Capture the cell that displays the provided text and extract its [X, Y] central coordinate. 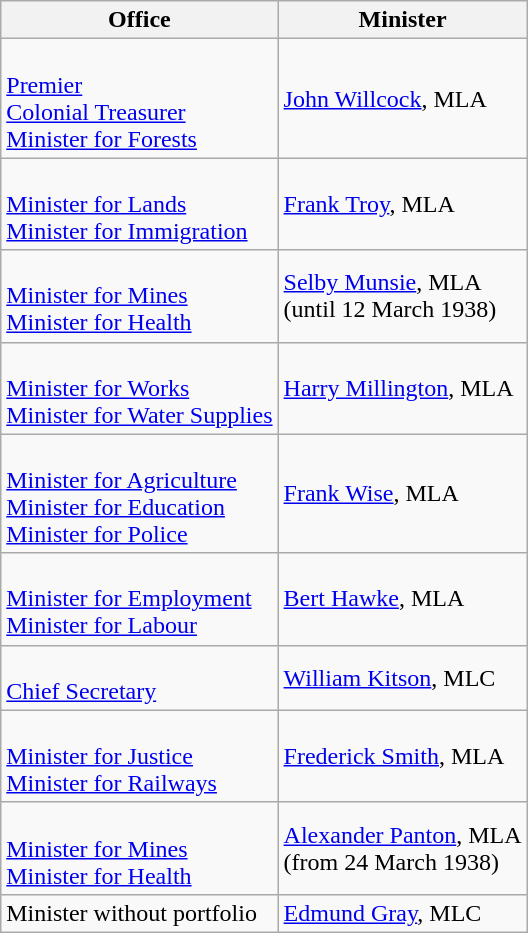
Selby Munsie, MLA(until 12 March 1938) [402, 296]
Chief Secretary [140, 678]
Alexander Panton, MLA(from 24 March 1938) [402, 848]
Harry Millington, MLA [402, 388]
Edmund Gray, MLC [402, 913]
Minister for Agriculture Minister for Education Minister for Police [140, 494]
Frederick Smith, MLA [402, 756]
John Willcock, MLA [402, 98]
Minister for Lands Minister for Immigration [140, 204]
Minister without portfolio [140, 913]
Office [140, 20]
Frank Troy, MLA [402, 204]
Minister for Employment Minister for Labour [140, 599]
Minister for Justice Minister for Railways [140, 756]
Minister for Works Minister for Water Supplies [140, 388]
Frank Wise, MLA [402, 494]
Bert Hawke, MLA [402, 599]
Minister [402, 20]
William Kitson, MLC [402, 678]
Premier Colonial Treasurer Minister for Forests [140, 98]
